Scan for the cell matching the given text and deliver its [X, Y] coordinate at center. 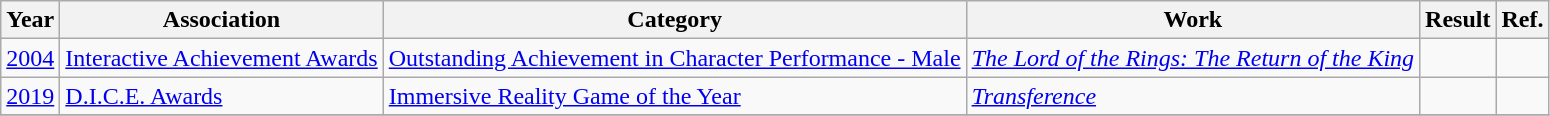
Outstanding Achievement in Character Performance - Male [674, 58]
2004 [30, 58]
2019 [30, 96]
Work [1192, 20]
Ref. [1522, 20]
D.I.C.E. Awards [222, 96]
Result [1458, 20]
Immersive Reality Game of the Year [674, 96]
Transference [1192, 96]
Year [30, 20]
The Lord of the Rings: The Return of the King [1192, 58]
Association [222, 20]
Interactive Achievement Awards [222, 58]
Category [674, 20]
